Extract the [X, Y] coordinate from the center of the cell holding the provided text.  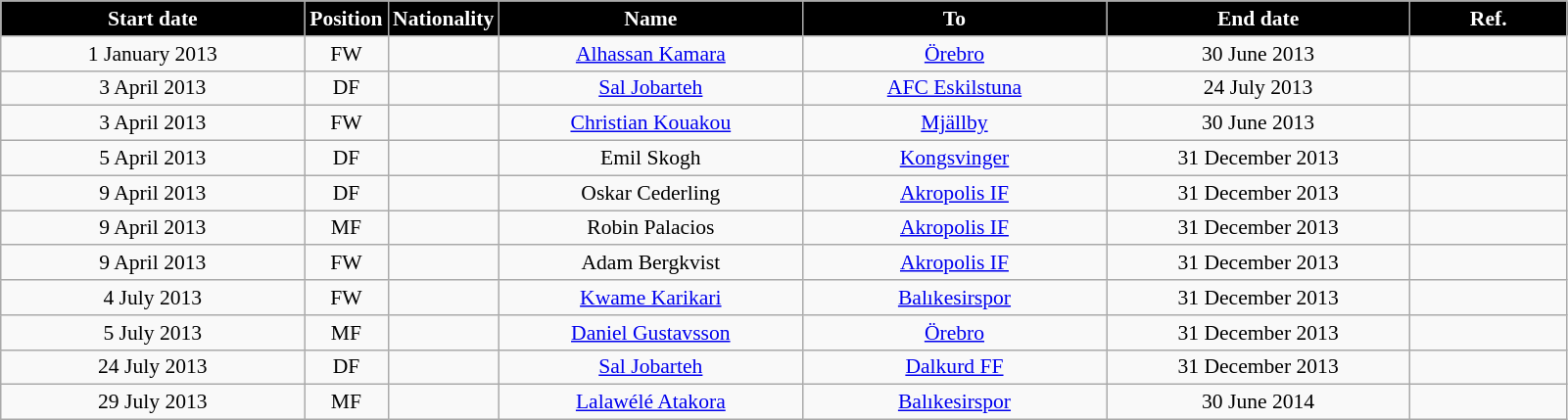
To [954, 19]
AFC Eskilstuna [954, 88]
Kwame Karikari [650, 298]
Position [347, 19]
30 June 2014 [1259, 402]
Robin Palacios [650, 228]
29 July 2013 [153, 402]
Adam Bergkvist [650, 263]
Oskar Cederling [650, 193]
Lalawélé Atakora [650, 402]
1 January 2013 [153, 54]
Alhassan Kamara [650, 54]
Mjällby [954, 123]
5 July 2013 [153, 333]
Dalkurd FF [954, 367]
Kongsvinger [954, 159]
Daniel Gustavsson [650, 333]
End date [1259, 19]
Ref. [1489, 19]
Name [650, 19]
4 July 2013 [153, 298]
Start date [153, 19]
Nationality [443, 19]
5 April 2013 [153, 159]
Christian Kouakou [650, 123]
Emil Skogh [650, 159]
